For the text-containing cell, return its midpoint in [X, Y] coordinate format. 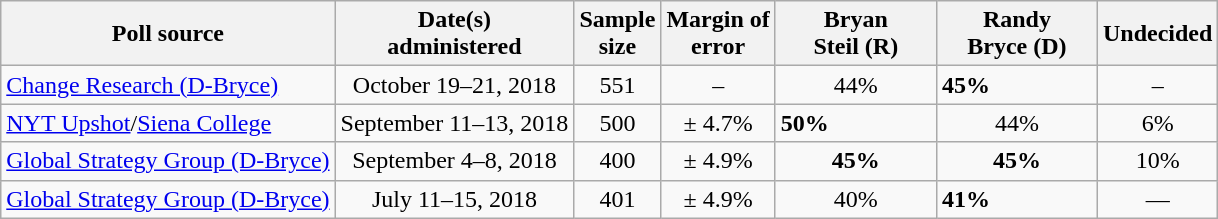
Change Research (D-Bryce) [168, 85]
September 11–13, 2018 [454, 123]
6% [1157, 123]
Samplesize [618, 34]
Undecided [1157, 34]
Margin of error [718, 34]
551 [618, 85]
40% [856, 199]
500 [618, 123]
Poll source [168, 34]
July 11–15, 2018 [454, 199]
NYT Upshot/Siena College [168, 123]
September 4–8, 2018 [454, 161]
Date(s)administered [454, 34]
± 4.7% [718, 123]
— [1157, 199]
41% [1016, 199]
50% [856, 123]
RandyBryce (D) [1016, 34]
October 19–21, 2018 [454, 85]
BryanSteil (R) [856, 34]
400 [618, 161]
10% [1157, 161]
401 [618, 199]
